Return [X, Y] of the center of cell containing provided text 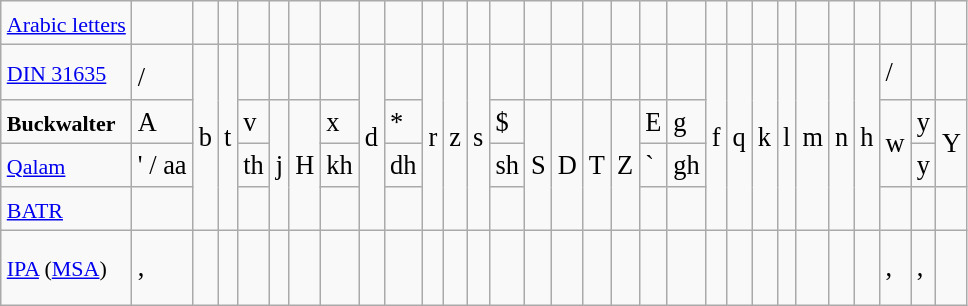
A [162, 121]
* [403, 121]
h [866, 137]
kh [339, 165]
S [538, 164]
sh [507, 165]
f [716, 137]
v [254, 121]
` [653, 165]
m [812, 137]
gh [686, 165]
dh [403, 165]
Y [952, 142]
‎ [952, 22]
T [597, 164]
' / aa [162, 165]
q [740, 137]
H [304, 164]
Qalam [66, 165]
s [478, 137]
k [764, 137]
IPA (MSA) [66, 268]
d [372, 137]
b [206, 137]
BATR [66, 209]
g [686, 121]
th [254, 165]
Arabic letters [66, 22]
r [432, 137]
z [455, 137]
Buckwalter [66, 121]
x [339, 121]
n [842, 137]
w [894, 142]
j [280, 164]
E [653, 121]
t [228, 137]
l [786, 137]
DIN 31635 [66, 72]
$ [507, 121]
Z [625, 164]
D [568, 164]
